Identify which cell holds the provided text, then report its (x, y) central coordinate. 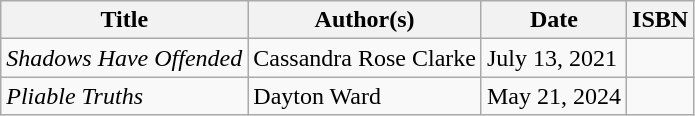
Title (124, 20)
ISBN (660, 20)
Cassandra Rose Clarke (365, 58)
July 13, 2021 (554, 58)
Author(s) (365, 20)
Pliable Truths (124, 96)
Shadows Have Offended (124, 58)
May 21, 2024 (554, 96)
Date (554, 20)
Dayton Ward (365, 96)
